Detect which cell encompasses the target text, then output its [x, y] center coordinate. 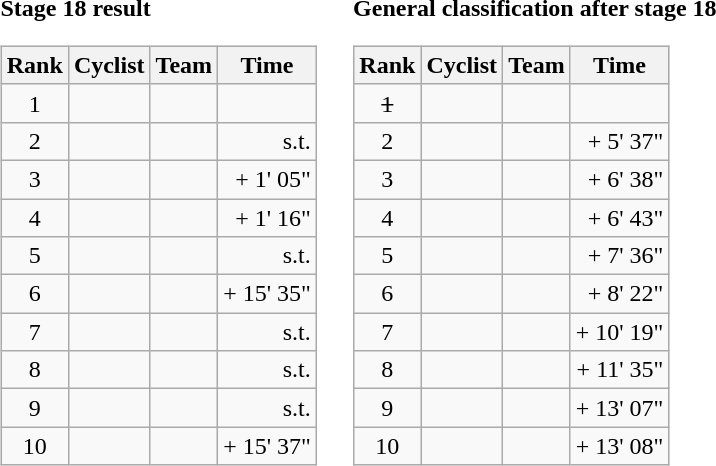
+ 13' 08" [620, 446]
+ 7' 36" [620, 256]
+ 1' 05" [268, 179]
+ 15' 37" [268, 446]
+ 6' 43" [620, 217]
+ 13' 07" [620, 408]
+ 15' 35" [268, 294]
+ 5' 37" [620, 141]
+ 1' 16" [268, 217]
+ 6' 38" [620, 179]
+ 11' 35" [620, 370]
+ 8' 22" [620, 294]
+ 10' 19" [620, 332]
